Provide the [x, y] coordinate of the cell's center where the given text is located.  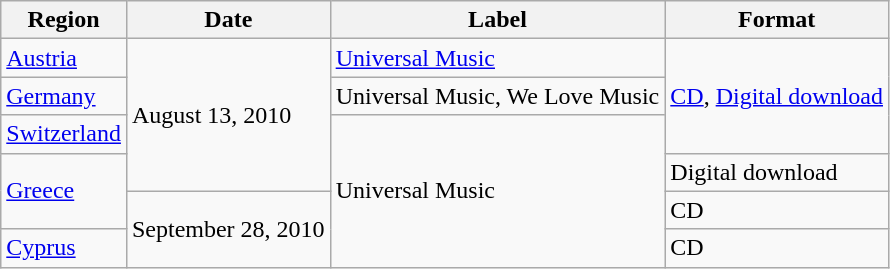
Greece [64, 191]
Austria [64, 58]
Cyprus [64, 248]
Germany [64, 96]
September 28, 2010 [228, 229]
Digital download [777, 172]
Switzerland [64, 134]
Label [498, 20]
CD, Digital download [777, 96]
Region [64, 20]
August 13, 2010 [228, 115]
Universal Music, We Love Music [498, 96]
Format [777, 20]
Date [228, 20]
